Determine the (x, y) coordinate at the center of the cell enclosing the given text.  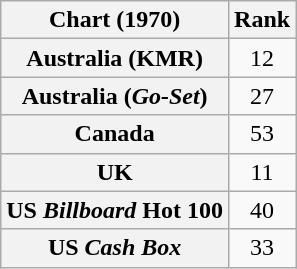
53 (262, 134)
US Billboard Hot 100 (115, 210)
12 (262, 58)
40 (262, 210)
Canada (115, 134)
UK (115, 172)
Australia (Go-Set) (115, 96)
Chart (1970) (115, 20)
33 (262, 248)
US Cash Box (115, 248)
Rank (262, 20)
Australia (KMR) (115, 58)
11 (262, 172)
27 (262, 96)
